Provide the (X, Y) coordinate of the cell's center where the given text is located.  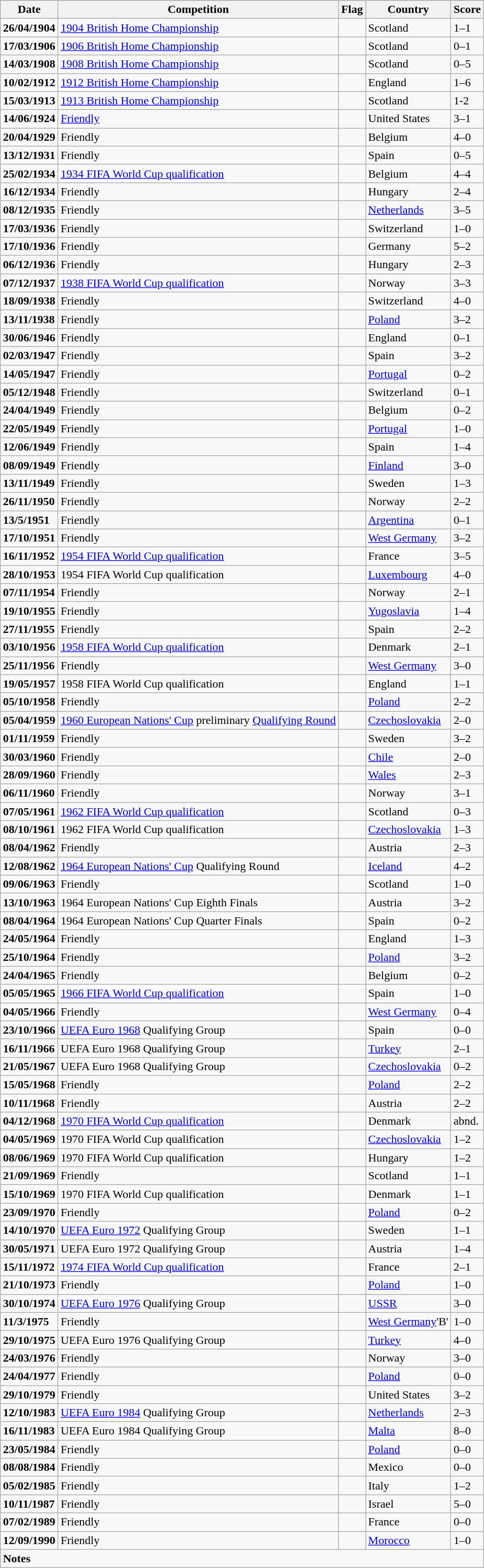
Morocco (408, 1540)
05/05/1965 (29, 993)
Finland (408, 465)
Italy (408, 1486)
05/02/1985 (29, 1486)
02/03/1947 (29, 356)
1960 European Nations' Cup preliminary Qualifying Round (198, 720)
03/10/1956 (29, 647)
Chile (408, 756)
30/03/1960 (29, 756)
15/03/1913 (29, 101)
26/04/1904 (29, 28)
Israel (408, 1504)
Notes (242, 1558)
16/11/1952 (29, 556)
06/11/1960 (29, 793)
5–2 (467, 247)
8–0 (467, 1431)
26/11/1950 (29, 501)
1–6 (467, 82)
Germany (408, 247)
08/12/1935 (29, 210)
1904 British Home Championship (198, 28)
17/10/1936 (29, 247)
13/11/1938 (29, 319)
10/11/1987 (29, 1504)
07/05/1961 (29, 812)
06/12/1936 (29, 265)
08/08/1984 (29, 1467)
20/04/1929 (29, 137)
04/05/1969 (29, 1139)
1908 British Home Championship (198, 64)
15/05/1968 (29, 1084)
1938 FIFA World Cup qualification (198, 283)
17/03/1936 (29, 228)
10/11/1968 (29, 1103)
30/10/1974 (29, 1303)
1964 European Nations' Cup Qualifying Round (198, 866)
16/11/1966 (29, 1048)
3–3 (467, 283)
18/09/1938 (29, 301)
Country (408, 10)
4–4 (467, 173)
Mexico (408, 1467)
14/06/1924 (29, 119)
12/09/1990 (29, 1540)
Malta (408, 1431)
25/11/1956 (29, 666)
27/11/1955 (29, 629)
13/11/1949 (29, 483)
1964 European Nations' Cup Quarter Finals (198, 921)
19/10/1955 (29, 611)
05/10/1958 (29, 702)
24/03/1976 (29, 1358)
Yugoslavia (408, 611)
24/05/1964 (29, 939)
1913 British Home Championship (198, 101)
23/09/1970 (29, 1212)
21/05/1967 (29, 1066)
01/11/1959 (29, 738)
08/04/1962 (29, 848)
13/5/1951 (29, 519)
07/02/1989 (29, 1522)
23/05/1984 (29, 1449)
4–2 (467, 866)
Score (467, 10)
14/03/1908 (29, 64)
28/10/1953 (29, 575)
30/06/1946 (29, 338)
12/10/1983 (29, 1413)
25/02/1934 (29, 173)
15/11/1972 (29, 1267)
Iceland (408, 866)
04/05/1966 (29, 1012)
29/10/1979 (29, 1395)
24/04/1949 (29, 410)
1912 British Home Championship (198, 82)
25/10/1964 (29, 957)
24/04/1965 (29, 975)
Date (29, 10)
USSR (408, 1303)
12/06/1949 (29, 447)
23/10/1966 (29, 1030)
05/04/1959 (29, 720)
1964 European Nations' Cup Eighth Finals (198, 902)
1906 British Home Championship (198, 46)
11/3/1975 (29, 1321)
24/04/1977 (29, 1376)
19/05/1957 (29, 684)
0–4 (467, 1012)
17/03/1906 (29, 46)
15/10/1969 (29, 1194)
1974 FIFA World Cup qualification (198, 1267)
Wales (408, 775)
14/10/1970 (29, 1230)
1934 FIFA World Cup qualification (198, 173)
10/02/1912 (29, 82)
5–0 (467, 1504)
07/12/1937 (29, 283)
12/08/1962 (29, 866)
07/11/1954 (29, 593)
21/10/1973 (29, 1285)
05/12/1948 (29, 392)
West Germany'B' (408, 1321)
Competition (198, 10)
Argentina (408, 519)
08/04/1964 (29, 921)
0–3 (467, 812)
1966 FIFA World Cup qualification (198, 993)
08/06/1969 (29, 1158)
08/10/1961 (29, 830)
2–4 (467, 192)
28/09/1960 (29, 775)
Flag (352, 10)
04/12/1968 (29, 1121)
13/10/1963 (29, 902)
22/05/1949 (29, 429)
08/09/1949 (29, 465)
09/06/1963 (29, 884)
21/09/1969 (29, 1176)
Luxembourg (408, 575)
14/05/1947 (29, 374)
13/12/1931 (29, 155)
16/11/1983 (29, 1431)
1-2 (467, 101)
16/12/1934 (29, 192)
abnd. (467, 1121)
29/10/1975 (29, 1340)
30/05/1971 (29, 1249)
17/10/1951 (29, 538)
